Extract the [X, Y] coordinate from the center of the cell holding the provided text.  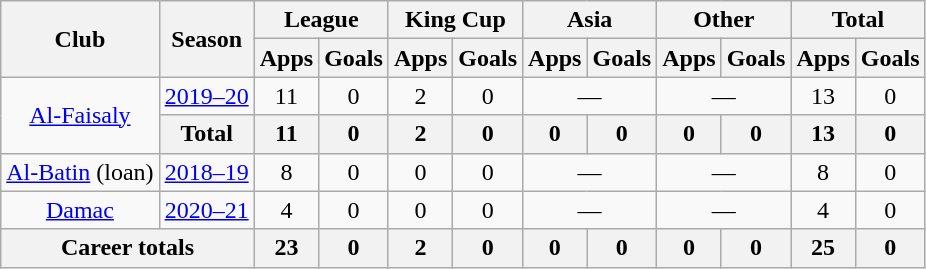
King Cup [455, 20]
Club [80, 39]
25 [823, 248]
Damac [80, 210]
Other [724, 20]
2020–21 [206, 210]
Al-Batin (loan) [80, 172]
Al-Faisaly [80, 115]
2019–20 [206, 96]
2018–19 [206, 172]
23 [286, 248]
League [321, 20]
Career totals [128, 248]
Season [206, 39]
Asia [590, 20]
